Return [x, y] of the center of cell containing provided text 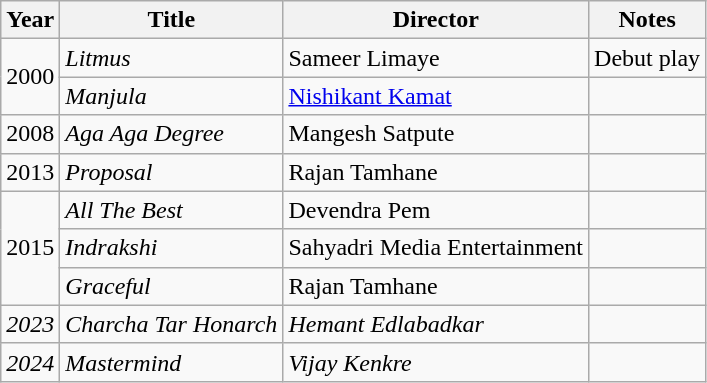
Director [436, 20]
Devendra Pem [436, 210]
Graceful [172, 286]
2008 [30, 134]
Manjula [172, 96]
Sameer Limaye [436, 58]
2023 [30, 324]
Indrakshi [172, 248]
Notes [648, 20]
Debut play [648, 58]
Hemant Edlabadkar [436, 324]
2000 [30, 77]
2013 [30, 172]
All The Best [172, 210]
Vijay Kenkre [436, 362]
Proposal [172, 172]
Year [30, 20]
Mastermind [172, 362]
Aga Aga Degree [172, 134]
Sahyadri Media Entertainment [436, 248]
Litmus [172, 58]
Title [172, 20]
2024 [30, 362]
Nishikant Kamat [436, 96]
Mangesh Satpute [436, 134]
2015 [30, 248]
Charcha Tar Honarch [172, 324]
